From the cell containing the given text, extract its center point as [X, Y] coordinate. 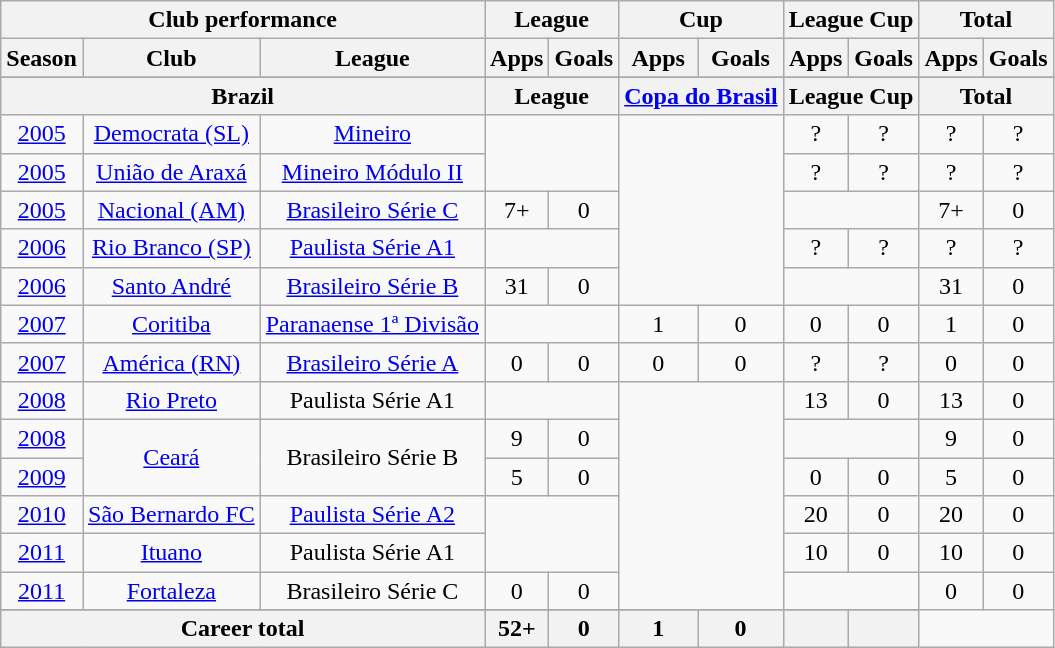
São Bernardo FC [171, 515]
Brasileiro Série A [372, 362]
Ituano [171, 553]
Paranaense 1ª Divisão [372, 324]
Paulista Série A2 [372, 515]
Rio Branco (SP) [171, 248]
Coritiba [171, 324]
Nacional (AM) [171, 210]
52+ [517, 629]
Santo André [171, 286]
Club performance [243, 20]
2009 [42, 477]
Brazil [243, 96]
Copa do Brasil [701, 96]
Fortaleza [171, 591]
União de Araxá [171, 172]
Cup [701, 20]
2010 [42, 515]
Mineiro [372, 134]
Season [42, 58]
Club [171, 58]
Ceará [171, 457]
Rio Preto [171, 400]
Democrata (SL) [171, 134]
América (RN) [171, 362]
Career total [243, 629]
Mineiro Módulo II [372, 172]
